Extract the (X, Y) coordinate from the center of the cell holding the provided text.  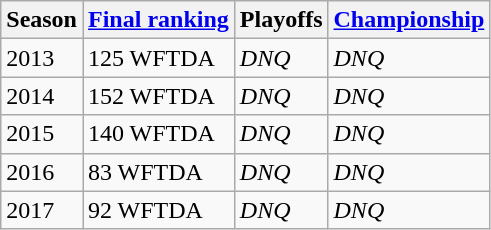
2016 (42, 172)
92 WFTDA (158, 210)
2013 (42, 58)
125 WFTDA (158, 58)
Playoffs (281, 20)
83 WFTDA (158, 172)
2015 (42, 134)
2017 (42, 210)
Championship (409, 20)
Final ranking (158, 20)
152 WFTDA (158, 96)
2014 (42, 96)
Season (42, 20)
140 WFTDA (158, 134)
